Capture the cell that displays the provided text and extract its (x, y) central coordinate. 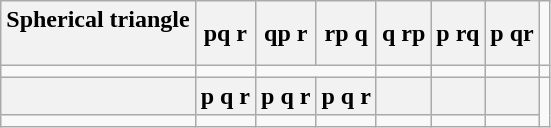
p qr (512, 34)
p rq (458, 34)
qp r (286, 34)
rp q (346, 34)
pq r (225, 34)
q rp (403, 34)
Spherical triangle (98, 34)
